Pinpoint the cell where the given text exists, returning its (X, Y) midpoint coordinate. 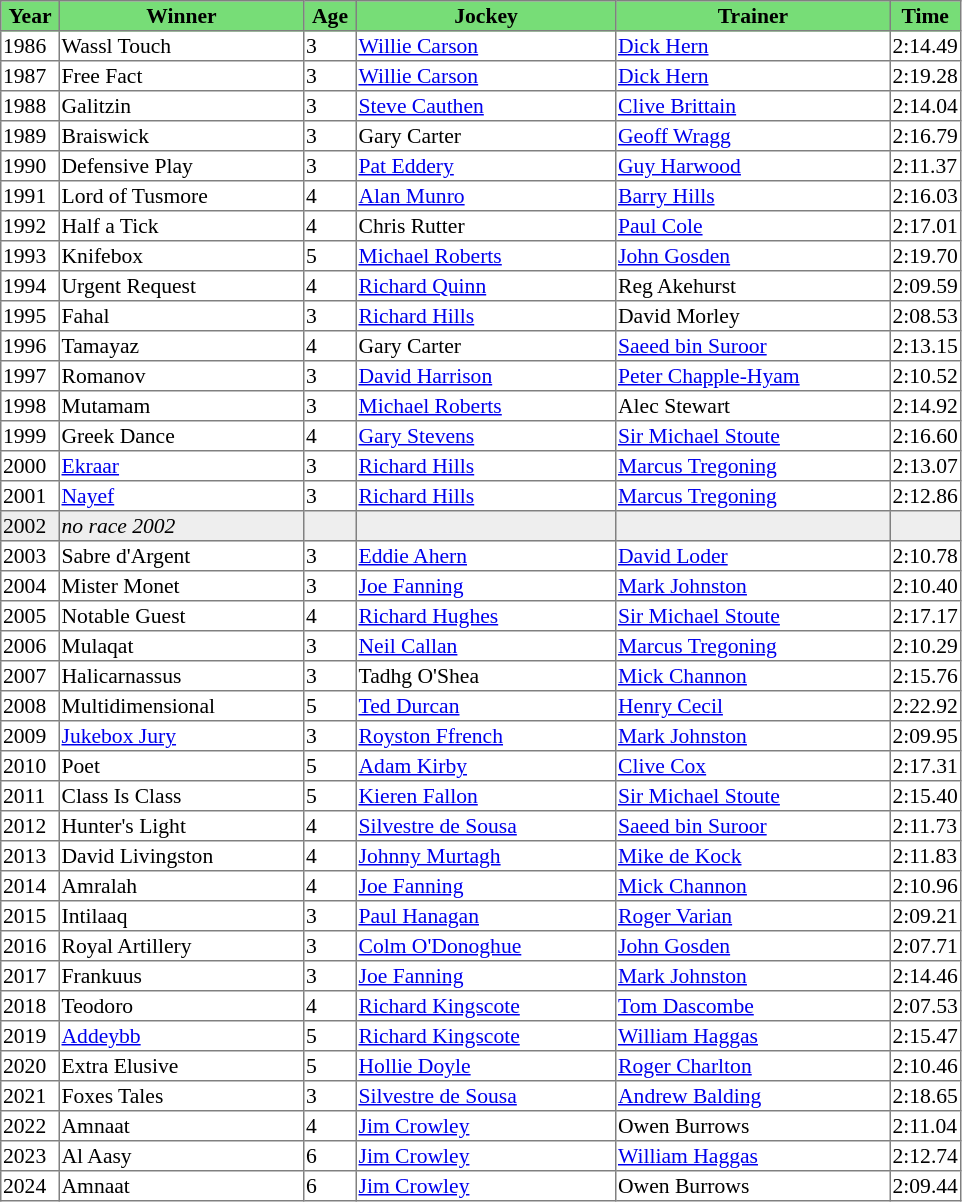
David Livingston (181, 856)
Notable Guest (181, 616)
Greek Dance (181, 436)
Reg Akehurst (753, 286)
2:07.53 (925, 1006)
2017 (30, 976)
Royston Ffrench (486, 736)
Amralah (181, 886)
Nayef (181, 496)
Year (30, 16)
2:10.78 (925, 556)
2024 (30, 1186)
2:12.86 (925, 496)
Ted Durcan (486, 706)
Mike de Kock (753, 856)
no race 2002 (181, 526)
Mister Monet (181, 586)
Age (330, 16)
1992 (30, 226)
2:19.28 (925, 76)
2:09.95 (925, 736)
1988 (30, 106)
2:17.17 (925, 616)
Tadhg O'Shea (486, 676)
Jockey (486, 16)
Fahal (181, 316)
Intilaaq (181, 916)
1998 (30, 406)
Mutamam (181, 406)
David Morley (753, 316)
Knifebox (181, 256)
2:09.59 (925, 286)
Galitzin (181, 106)
Mulaqat (181, 646)
2006 (30, 646)
2003 (30, 556)
Hollie Doyle (486, 1066)
Barry Hills (753, 196)
2:15.76 (925, 676)
Adam Kirby (486, 766)
Henry Cecil (753, 706)
Peter Chapple-Hyam (753, 376)
2018 (30, 1006)
1999 (30, 436)
David Loder (753, 556)
Pat Eddery (486, 166)
2:16.60 (925, 436)
1990 (30, 166)
2:11.83 (925, 856)
Addeybb (181, 1036)
2011 (30, 796)
2:11.04 (925, 1126)
2:12.74 (925, 1156)
1987 (30, 76)
Extra Elusive (181, 1066)
Andrew Balding (753, 1096)
2:11.37 (925, 166)
Class Is Class (181, 796)
2023 (30, 1156)
Time (925, 16)
Halicarnassus (181, 676)
2:09.21 (925, 916)
Sabre d'Argent (181, 556)
Colm O'Donoghue (486, 946)
Roger Varian (753, 916)
1995 (30, 316)
Alan Munro (486, 196)
1994 (30, 286)
2014 (30, 886)
2:14.04 (925, 106)
2:15.47 (925, 1036)
Defensive Play (181, 166)
Chris Rutter (486, 226)
2010 (30, 766)
1997 (30, 376)
2:08.53 (925, 316)
2015 (30, 916)
2001 (30, 496)
Steve Cauthen (486, 106)
2012 (30, 826)
Lord of Tusmore (181, 196)
Free Fact (181, 76)
2:16.79 (925, 136)
2004 (30, 586)
Clive Brittain (753, 106)
1986 (30, 46)
2:10.96 (925, 886)
Eddie Ahern (486, 556)
Urgent Request (181, 286)
Teodoro (181, 1006)
Tamayaz (181, 346)
2000 (30, 466)
Ekraar (181, 466)
Romanov (181, 376)
Al Aasy (181, 1156)
Paul Hanagan (486, 916)
2005 (30, 616)
David Harrison (486, 376)
1993 (30, 256)
2019 (30, 1036)
2007 (30, 676)
Kieren Fallon (486, 796)
2:13.15 (925, 346)
Winner (181, 16)
2:14.46 (925, 976)
2:11.73 (925, 826)
Geoff Wragg (753, 136)
2009 (30, 736)
Guy Harwood (753, 166)
2:16.03 (925, 196)
2008 (30, 706)
Hunter's Light (181, 826)
1989 (30, 136)
2:10.46 (925, 1066)
Trainer (753, 16)
Paul Cole (753, 226)
2:07.71 (925, 946)
Royal Artillery (181, 946)
2022 (30, 1126)
Neil Callan (486, 646)
Gary Stevens (486, 436)
Braiswick (181, 136)
2:18.65 (925, 1096)
2013 (30, 856)
2:17.01 (925, 226)
Wassl Touch (181, 46)
Roger Charlton (753, 1066)
Frankuus (181, 976)
2002 (30, 526)
2:19.70 (925, 256)
2:13.07 (925, 466)
Alec Stewart (753, 406)
1996 (30, 346)
2021 (30, 1096)
2:15.40 (925, 796)
2:10.52 (925, 376)
Richard Quinn (486, 286)
2:09.44 (925, 1186)
Clive Cox (753, 766)
2:10.29 (925, 646)
Foxes Tales (181, 1096)
Johnny Murtagh (486, 856)
2:22.92 (925, 706)
Half a Tick (181, 226)
2016 (30, 946)
Poet (181, 766)
2:14.92 (925, 406)
2020 (30, 1066)
Tom Dascombe (753, 1006)
1991 (30, 196)
Jukebox Jury (181, 736)
2:10.40 (925, 586)
Richard Hughes (486, 616)
2:17.31 (925, 766)
2:14.49 (925, 46)
Multidimensional (181, 706)
